Locate the cell with the specified text and output its [X, Y] center coordinate. 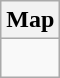
Map [30, 20]
